Find where the given text appears and provide that cell's center as (X, Y) coordinate. 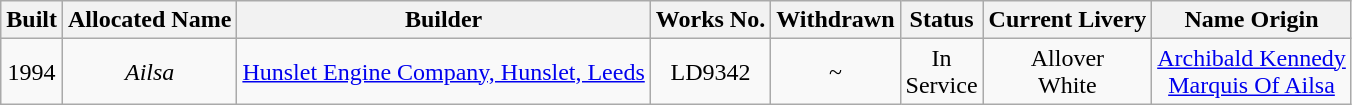
Current Livery (1068, 20)
Ailsa (150, 72)
Built (32, 20)
AlloverWhite (1068, 72)
Allocated Name (150, 20)
Name Origin (1252, 20)
~ (836, 72)
Hunslet Engine Company, Hunslet, Leeds (444, 72)
Status (942, 20)
1994 (32, 72)
InService (942, 72)
Works No. (710, 20)
LD9342 (710, 72)
Builder (444, 20)
Archibald KennedyMarquis Of Ailsa (1252, 72)
Withdrawn (836, 20)
